Scan for the cell matching the given text and deliver its [x, y] coordinate at center. 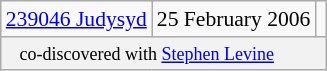
25 February 2006 [234, 19]
co-discovered with Stephen Levine [164, 54]
239046 Judysyd [76, 19]
